Search for the cell housing the specified text and yield its [X, Y] center coordinate. 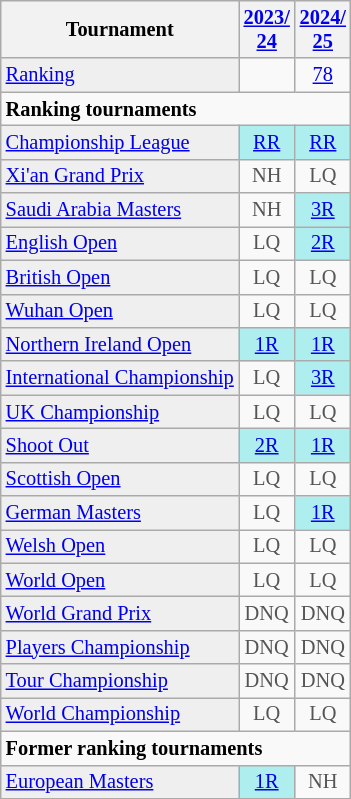
Former ranking tournaments [176, 748]
78 [323, 75]
Xi'an Grand Prix [120, 176]
Ranking [120, 75]
Shoot Out [120, 445]
Northern Ireland Open [120, 344]
Welsh Open [120, 546]
Saudi Arabia Masters [120, 210]
World Championship [120, 714]
2024/25 [323, 29]
British Open [120, 277]
Tournament [120, 29]
Players Championship [120, 647]
UK Championship [120, 412]
International Championship [120, 378]
Championship League [120, 142]
Ranking tournaments [176, 109]
Tour Championship [120, 681]
Scottish Open [120, 479]
World Grand Prix [120, 613]
2023/24 [267, 29]
Wuhan Open [120, 311]
German Masters [120, 513]
English Open [120, 243]
European Masters [120, 782]
World Open [120, 580]
